Capture the cell that displays the provided text and extract its (X, Y) central coordinate. 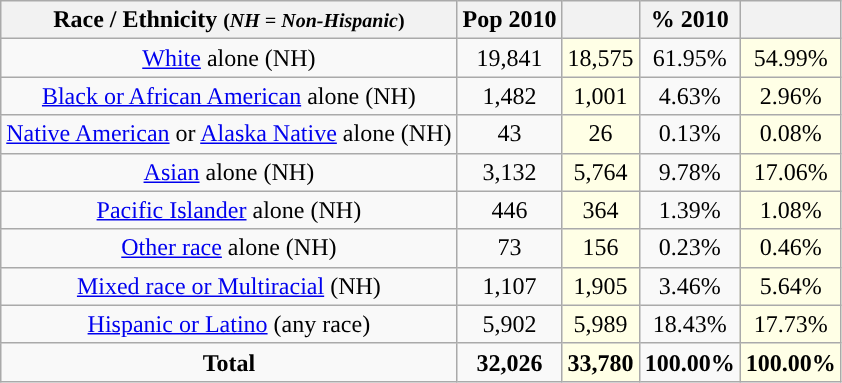
33,780 (600, 362)
Total (229, 362)
4.63% (690, 96)
Black or African American alone (NH) (229, 96)
1.39% (690, 210)
9.78% (690, 172)
Pop 2010 (510, 20)
White alone (NH) (229, 58)
0.08% (790, 134)
32,026 (510, 362)
5,902 (510, 324)
Mixed race or Multiracial (NH) (229, 286)
0.46% (790, 248)
156 (600, 248)
3.46% (690, 286)
1,001 (600, 96)
% 2010 (690, 20)
1,905 (600, 286)
1,107 (510, 286)
26 (600, 134)
364 (600, 210)
54.99% (790, 58)
0.23% (690, 248)
19,841 (510, 58)
61.95% (690, 58)
Other race alone (NH) (229, 248)
1,482 (510, 96)
3,132 (510, 172)
446 (510, 210)
2.96% (790, 96)
Asian alone (NH) (229, 172)
17.06% (790, 172)
Hispanic or Latino (any race) (229, 324)
Race / Ethnicity (NH = Non-Hispanic) (229, 20)
5.64% (790, 286)
73 (510, 248)
18.43% (690, 324)
43 (510, 134)
Pacific Islander alone (NH) (229, 210)
0.13% (690, 134)
Native American or Alaska Native alone (NH) (229, 134)
1.08% (790, 210)
5,989 (600, 324)
17.73% (790, 324)
5,764 (600, 172)
18,575 (600, 58)
